Identify which cell holds the provided text, then report its (x, y) central coordinate. 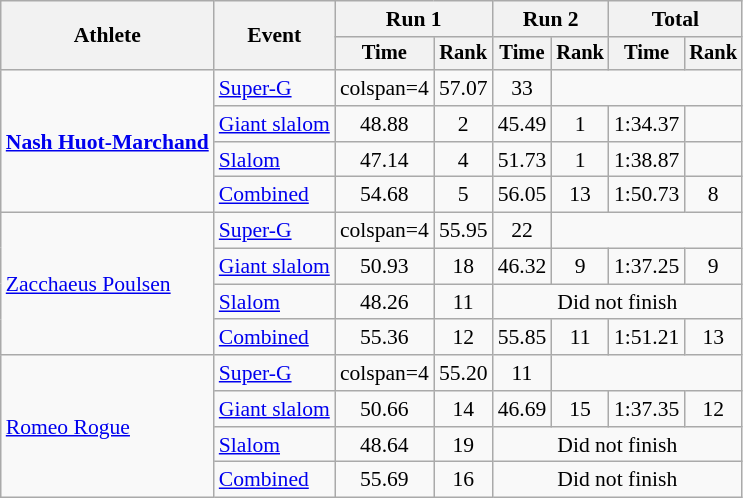
50.93 (384, 267)
1:34.37 (646, 124)
14 (464, 409)
1:37.35 (646, 409)
51.73 (522, 160)
55.95 (464, 231)
8 (713, 195)
55.85 (522, 338)
55.20 (464, 373)
46.69 (522, 409)
16 (464, 480)
55.36 (384, 338)
33 (522, 88)
1:51.21 (646, 338)
Romeo Rogue (108, 426)
48.26 (384, 302)
47.14 (384, 160)
Run 2 (551, 19)
1:37.25 (646, 267)
4 (464, 160)
Zacchaeus Poulsen (108, 284)
Total (676, 19)
1:38.87 (646, 160)
Athlete (108, 36)
5 (464, 195)
Nash Huot-Marchand (108, 141)
48.88 (384, 124)
57.07 (464, 88)
Event (274, 36)
18 (464, 267)
19 (464, 445)
54.68 (384, 195)
50.66 (384, 409)
56.05 (522, 195)
1:50.73 (646, 195)
15 (580, 409)
2 (464, 124)
22 (522, 231)
46.32 (522, 267)
48.64 (384, 445)
55.69 (384, 480)
45.49 (522, 124)
Run 1 (414, 19)
